Locate the cell with the specified text and output its (x, y) center coordinate. 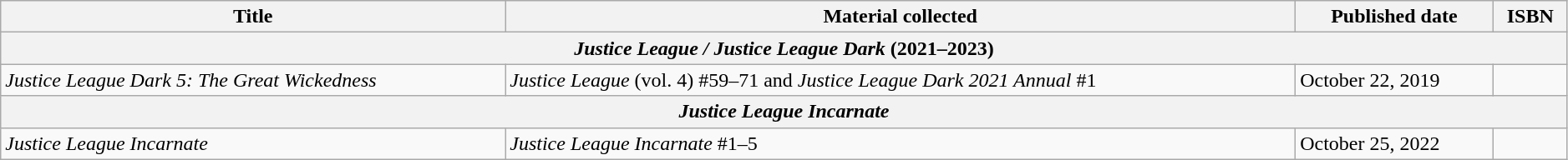
Material collected (901, 17)
October 25, 2022 (1395, 143)
Title (253, 17)
Justice League / Justice League Dark (2021–2023) (784, 48)
Justice League Dark 5: The Great Wickedness (253, 80)
ISBN (1530, 17)
October 22, 2019 (1395, 80)
Justice League (vol. 4) #59–71 and Justice League Dark 2021 Annual #1 (901, 80)
Published date (1395, 17)
Justice League Incarnate #1–5 (901, 143)
